From the cell containing the given text, extract its center point as [x, y] coordinate. 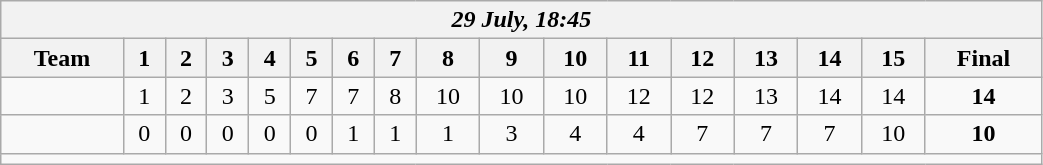
Team [62, 58]
Final [984, 58]
29 July, 18:45 [522, 20]
6 [353, 58]
15 [893, 58]
11 [639, 58]
9 [512, 58]
